Capture the cell that displays the provided text and extract its (X, Y) central coordinate. 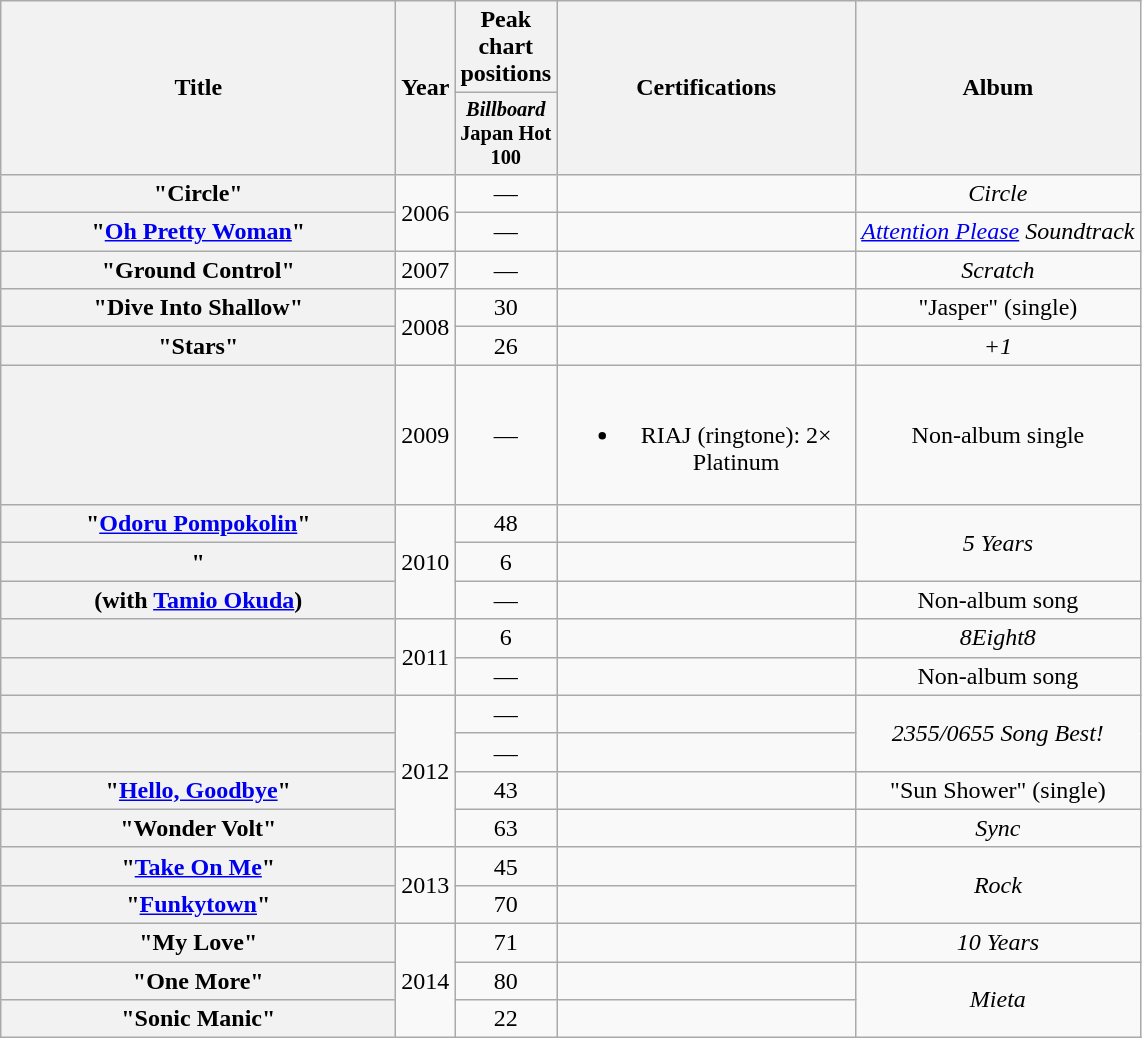
"One More" (198, 981)
"Wonder Volt" (198, 828)
Peak chart positions (506, 47)
"Jasper" (single) (998, 308)
2009 (426, 435)
"Ground Control" (198, 270)
"Hello, Goodbye" (198, 790)
Rock (998, 885)
45 (506, 866)
Title (198, 88)
2011 (426, 657)
70 (506, 904)
80 (506, 981)
Mieta (998, 1000)
Billboard Japan Hot 100 (506, 134)
" (198, 562)
"Funkytown" (198, 904)
48 (506, 524)
2014 (426, 981)
"My Love" (198, 943)
"Sun Shower" (single) (998, 790)
RIAJ (ringtone): 2× Platinum (706, 435)
2012 (426, 771)
8Eight8 (998, 638)
2355/0655 Song Best! (998, 733)
10 Years (998, 943)
"Odoru Pompokolin" (198, 524)
Scratch (998, 270)
+1 (998, 346)
43 (506, 790)
5 Years (998, 543)
Sync (998, 828)
2007 (426, 270)
Certifications (706, 88)
"Oh Pretty Woman" (198, 232)
"Sonic Manic" (198, 1019)
26 (506, 346)
71 (506, 943)
22 (506, 1019)
Non-album single (998, 435)
"Take On Me" (198, 866)
2010 (426, 562)
"Circle" (198, 193)
(with Tamio Okuda) (198, 600)
63 (506, 828)
Attention Please Soundtrack (998, 232)
2006 (426, 212)
2013 (426, 885)
2008 (426, 327)
Circle (998, 193)
"Stars" (198, 346)
Album (998, 88)
30 (506, 308)
Year (426, 88)
"Dive Into Shallow" (198, 308)
